Return [X, Y] of the center of cell containing provided text 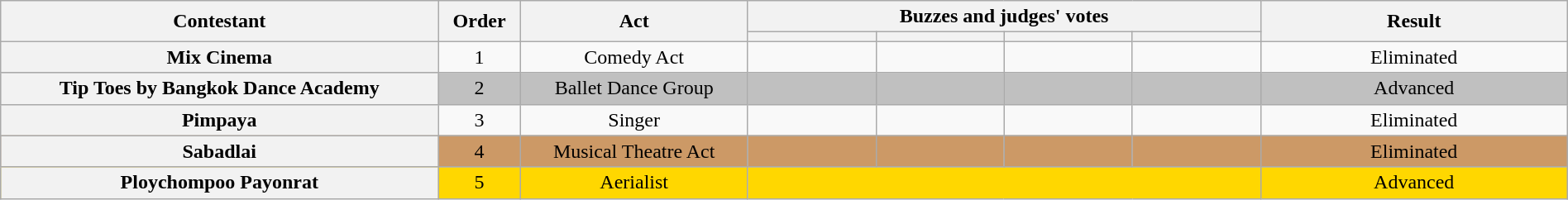
Aerialist [633, 183]
2 [480, 88]
1 [480, 57]
Pimpaya [220, 120]
Order [480, 21]
Mix Cinema [220, 57]
5 [480, 183]
Comedy Act [633, 57]
Ploychompoo Payonrat [220, 183]
3 [480, 120]
Sabadlai [220, 151]
Singer [633, 120]
Result [1414, 21]
Musical Theatre Act [633, 151]
Tip Toes by Bangkok Dance Academy [220, 88]
4 [480, 151]
Ballet Dance Group [633, 88]
Contestant [220, 21]
Buzzes and judges' votes [1004, 17]
Act [633, 21]
